Provide the [X, Y] coordinate of the cell's center where the given text is located.  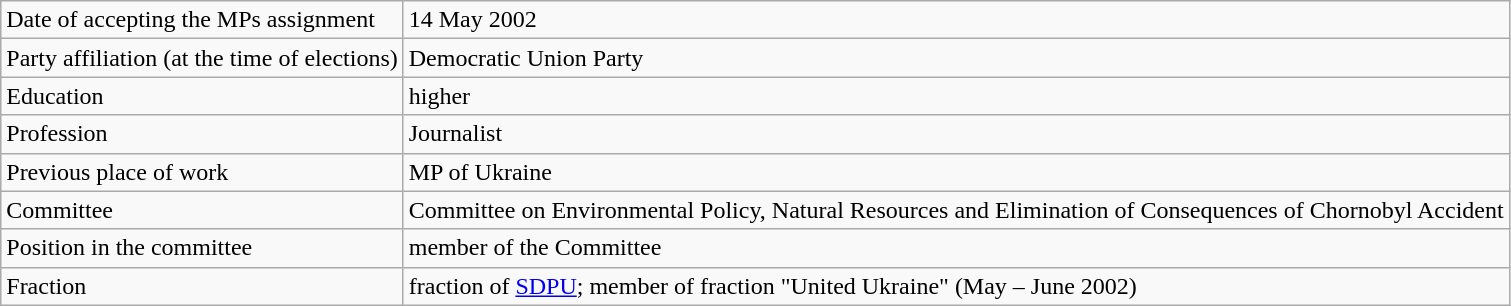
Fraction [202, 286]
Journalist [956, 134]
MP of Ukraine [956, 172]
Education [202, 96]
Date of accepting the MPs assignment [202, 20]
fraction of SDPU; member of fraction "United Ukraine" (May – June 2002) [956, 286]
Profession [202, 134]
Democratic Union Party [956, 58]
higher [956, 96]
Position in the committee [202, 248]
Committee [202, 210]
Committee on Environmental Policy, Natural Resources and Elimination of Consequences of Chornobyl Accident [956, 210]
member of the Committee [956, 248]
14 May 2002 [956, 20]
Party affiliation (at the time of elections) [202, 58]
Previous place of work [202, 172]
